Identify which cell holds the provided text, then report its (x, y) central coordinate. 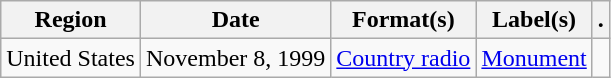
Label(s) (534, 20)
. (600, 20)
Monument (534, 58)
United States (71, 58)
November 8, 1999 (235, 58)
Region (71, 20)
Format(s) (404, 20)
Date (235, 20)
Country radio (404, 58)
